Find where the given text appears and provide that cell's center as [x, y] coordinate. 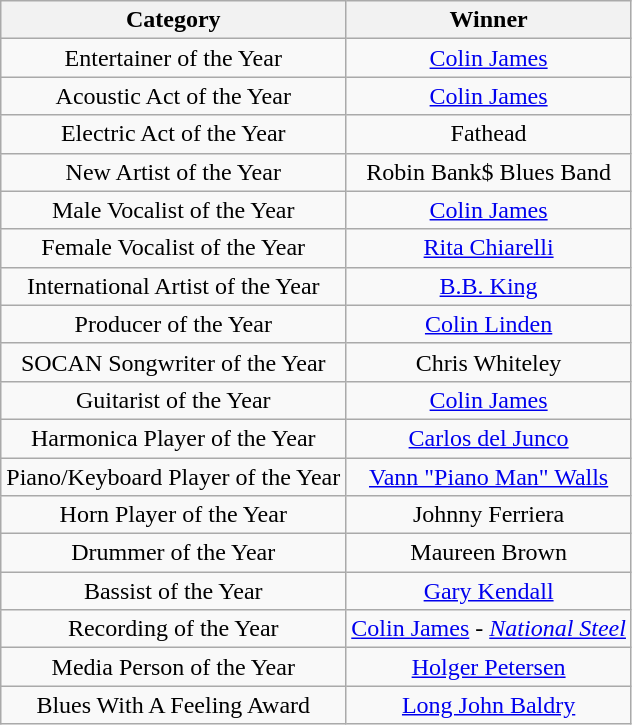
Media Person of the Year [174, 667]
B.B. King [489, 286]
Horn Player of the Year [174, 515]
Drummer of the Year [174, 553]
Guitarist of the Year [174, 400]
Vann "Piano Man" Walls [489, 477]
Colin Linden [489, 324]
Rita Chiarelli [489, 248]
Male Vocalist of the Year [174, 210]
Colin James - National Steel [489, 629]
Gary Kendall [489, 591]
Maureen Brown [489, 553]
Female Vocalist of the Year [174, 248]
Robin Bank$ Blues Band [489, 172]
Carlos del Junco [489, 438]
Blues With A Feeling Award [174, 705]
Electric Act of the Year [174, 134]
Johnny Ferriera [489, 515]
Entertainer of the Year [174, 58]
Bassist of the Year [174, 591]
Piano/Keyboard Player of the Year [174, 477]
Category [174, 20]
International Artist of the Year [174, 286]
Acoustic Act of the Year [174, 96]
Recording of the Year [174, 629]
Harmonica Player of the Year [174, 438]
New Artist of the Year [174, 172]
Chris Whiteley [489, 362]
Producer of the Year [174, 324]
SOCAN Songwriter of the Year [174, 362]
Holger Petersen [489, 667]
Winner [489, 20]
Long John Baldry [489, 705]
Fathead [489, 134]
